Identify which cell holds the provided text, then report its (X, Y) central coordinate. 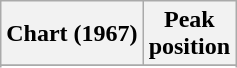
Peak position (189, 34)
Chart (1967) (72, 34)
